Search for the cell housing the specified text and yield its [X, Y] center coordinate. 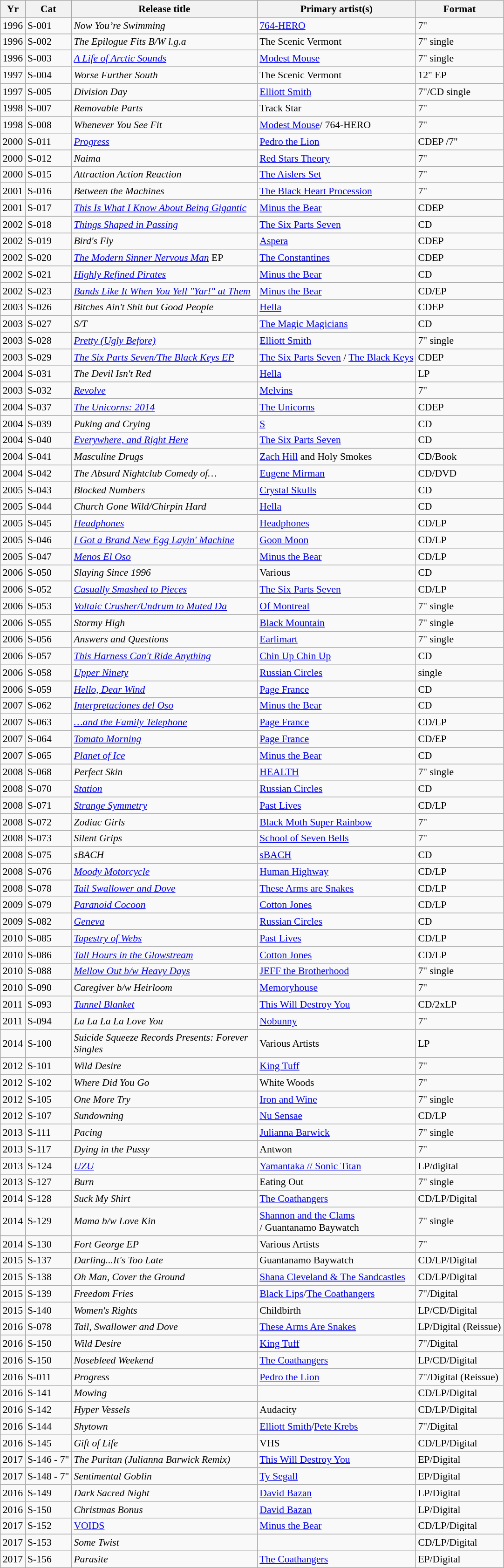
Various [336, 573]
This Harness Can't Ride Anything [164, 656]
S-031 [48, 374]
S-090 [48, 988]
Answers and Questions [164, 640]
S-052 [48, 590]
Masculine Drugs [164, 457]
S-037 [48, 407]
S-072 [48, 822]
S-002 [48, 42]
S-057 [48, 656]
Caregiver b/w Heirloom [164, 988]
Tall Hours in the Glowstream [164, 955]
S-127 [48, 1182]
S-001 [48, 26]
Slaying Since 1996 [164, 573]
Tomato Morning [164, 739]
Chin Up Chin Up [336, 656]
S-153 [48, 1543]
S-140 [48, 1310]
S-003 [48, 59]
Earlimart [336, 640]
Nobunny [336, 1021]
The Magic Magicians [336, 324]
Aspera [336, 241]
The Devil Isn't Red [164, 374]
S-045 [48, 524]
S-138 [48, 1277]
S-017 [48, 208]
Burn [164, 1182]
S-044 [48, 507]
One More Try [164, 1099]
The Constantines [336, 258]
Red Stars Theory [336, 158]
Station [164, 789]
Julianna Barwick [336, 1133]
Removable Parts [164, 109]
UZU [164, 1166]
Parasite [164, 1560]
Whenever You See Fit [164, 125]
Casually Smashed to Pieces [164, 590]
S-142 [48, 1410]
S-046 [48, 540]
S-130 [48, 1244]
Crystal Skulls [336, 490]
Zach Hill and Holy Smokes [336, 457]
Antwon [336, 1149]
Some Twist [164, 1543]
S-023 [48, 291]
LP/digital [459, 1166]
Oh Man, Cover the Ground [164, 1277]
Bands Like It When You Yell "Yar!" at Them [164, 291]
Iron and Wine [336, 1099]
S-029 [48, 357]
Modest Mouse [336, 59]
Eating Out [336, 1182]
S-075 [48, 855]
S-086 [48, 955]
Bitches Ain't Shit but Good People [164, 307]
S-101 [48, 1066]
CD/DVD [459, 474]
VOIDS [164, 1526]
S-088 [48, 971]
JEFF the Brotherhood [336, 971]
S-062 [48, 706]
S-019 [48, 241]
S-050 [48, 573]
S-042 [48, 474]
Memoryhouse [336, 988]
Church Gone Wild/Chirpin Hard [164, 507]
CD/Book [459, 457]
Blocked Numbers [164, 490]
7"/Digital (Reissue) [459, 1377]
S-152 [48, 1526]
Between the Machines [164, 191]
Mama b/w Love Kin [164, 1221]
S/T [164, 324]
S-058 [48, 673]
S-012 [48, 158]
Nu Sensae [336, 1116]
Tail Swallower and Dove [164, 888]
S-068 [48, 772]
Goon Moon [336, 540]
Naima [164, 158]
S-111 [48, 1133]
Shytown [164, 1427]
S-117 [48, 1149]
S-032 [48, 391]
S-059 [48, 689]
S-004 [48, 75]
S-007 [48, 109]
S [336, 424]
S-063 [48, 723]
S-053 [48, 607]
A Life of Arctic Sounds [164, 59]
12" EP [459, 75]
764-HERO [336, 26]
S-020 [48, 258]
S-026 [48, 307]
Pretty (Ugly Before) [164, 341]
These Arms are Snakes [336, 888]
S-107 [48, 1116]
Silent Grips [164, 839]
S-124 [48, 1166]
Tapestry of Webs [164, 938]
Suck My Shirt [164, 1199]
S-015 [48, 175]
Gift of Life [164, 1443]
The Six Parts Seven/The Black Keys EP [164, 357]
Zodiac Girls [164, 822]
The Six Parts Seven / The Black Keys [336, 357]
Attraction Action Reaction [164, 175]
Menos El Oso [164, 557]
La La La La Love You [164, 1021]
The Modern Sinner Nervous Man EP [164, 258]
S-043 [48, 490]
Everywhere, and Right Here [164, 440]
The Unicorns: 2014 [164, 407]
S-156 [48, 1560]
Women's Rights [164, 1310]
S-093 [48, 1005]
Perfect Skin [164, 772]
Tunnel Blanket [164, 1005]
S-144 [48, 1427]
Interpretaciones del Oso [164, 706]
Release title [164, 9]
Shannon and the Clams/ Guantanamo Baywatch [336, 1221]
S-018 [48, 225]
Dark Sacred Night [164, 1493]
S-021 [48, 274]
Now You’re Swimming [164, 26]
S-055 [48, 623]
This Is What I Know About Being Gigantic [164, 208]
The Epilogue Fits B/W l.g.a [164, 42]
S-137 [48, 1261]
White Woods [336, 1083]
Melvins [336, 391]
Eugene Mirman [336, 474]
Moody Motorcycle [164, 872]
S-105 [48, 1099]
Things Shaped in Passing [164, 225]
…and the Family Telephone [164, 723]
S-064 [48, 739]
S-027 [48, 324]
VHS [336, 1443]
Strange Symmetry [164, 805]
Hyper Vessels [164, 1410]
S-040 [48, 440]
Geneva [164, 922]
Highly Refined Pirates [164, 274]
Sundowning [164, 1116]
Modest Mouse/ 764-HERO [336, 125]
S-141 [48, 1393]
Shana Cleveland & The Sandcastles [336, 1277]
Ty Segall [336, 1477]
The Unicorns [336, 407]
Human Highway [336, 872]
Cat [48, 9]
Of Montreal [336, 607]
S-070 [48, 789]
Puking and Crying [164, 424]
S-039 [48, 424]
Track Star [336, 109]
Christmas Bonus [164, 1510]
Childbirth [336, 1310]
Black Mountain [336, 623]
Sentimental Goblin [164, 1477]
Audacity [336, 1410]
S-005 [48, 92]
S-028 [48, 341]
S-148 - 7" [48, 1477]
School of Seven Bells [336, 839]
The Puritan (Julianna Barwick Remix) [164, 1460]
S-065 [48, 756]
Black Lips/The Coathangers [336, 1294]
S-085 [48, 938]
S-149 [48, 1493]
The Black Heart Procession [336, 191]
S-071 [48, 805]
S-145 [48, 1443]
Black Moth Super Rainbow [336, 822]
Primary artist(s) [336, 9]
7"/CD single [459, 92]
Yr [13, 9]
S-139 [48, 1294]
Mowing [164, 1393]
S-016 [48, 191]
S-094 [48, 1021]
HEALTH [336, 772]
S-079 [48, 905]
Where Did You Go [164, 1083]
Format [459, 9]
S-041 [48, 457]
Voltaic Crusher/Undrum to Muted Da [164, 607]
S-073 [48, 839]
Guantanamo Baywatch [336, 1261]
Worse Further South [164, 75]
The Absurd Nightclub Comedy of… [164, 474]
S-129 [48, 1221]
Fort George EP [164, 1244]
S-100 [48, 1043]
S-008 [48, 125]
S-076 [48, 872]
Bird's Fly [164, 241]
S-128 [48, 1199]
S-056 [48, 640]
Freedom Fries [164, 1294]
Hello, Dear Wind [164, 689]
S-146 - 7" [48, 1460]
Paranoid Cocoon [164, 905]
single [459, 673]
Darling...It's Too Late [164, 1261]
Elliott Smith/Pete Krebs [336, 1427]
The Aislers Set [336, 175]
Mellow Out b/w Heavy Days [164, 971]
Revolve [164, 391]
Stormy High [164, 623]
Division Day [164, 92]
LP/Digital (Reissue) [459, 1327]
Upper Ninety [164, 673]
Planet of Ice [164, 756]
Dying in the Pussy [164, 1149]
Tail, Swallower and Dove [164, 1327]
Nosebleed Weekend [164, 1360]
CDEP /7" [459, 142]
CD/2xLP [459, 1005]
S-102 [48, 1083]
I Got a Brand New Egg Layin' Machine [164, 540]
These Arms Are Snakes [336, 1327]
S-082 [48, 922]
Suicide Squeeze Records Presents: Forever Singles [164, 1043]
S-047 [48, 557]
Yamantaka // Sonic Titan [336, 1166]
Pacing [164, 1133]
